For the text-containing cell, return its midpoint in [X, Y] coordinate format. 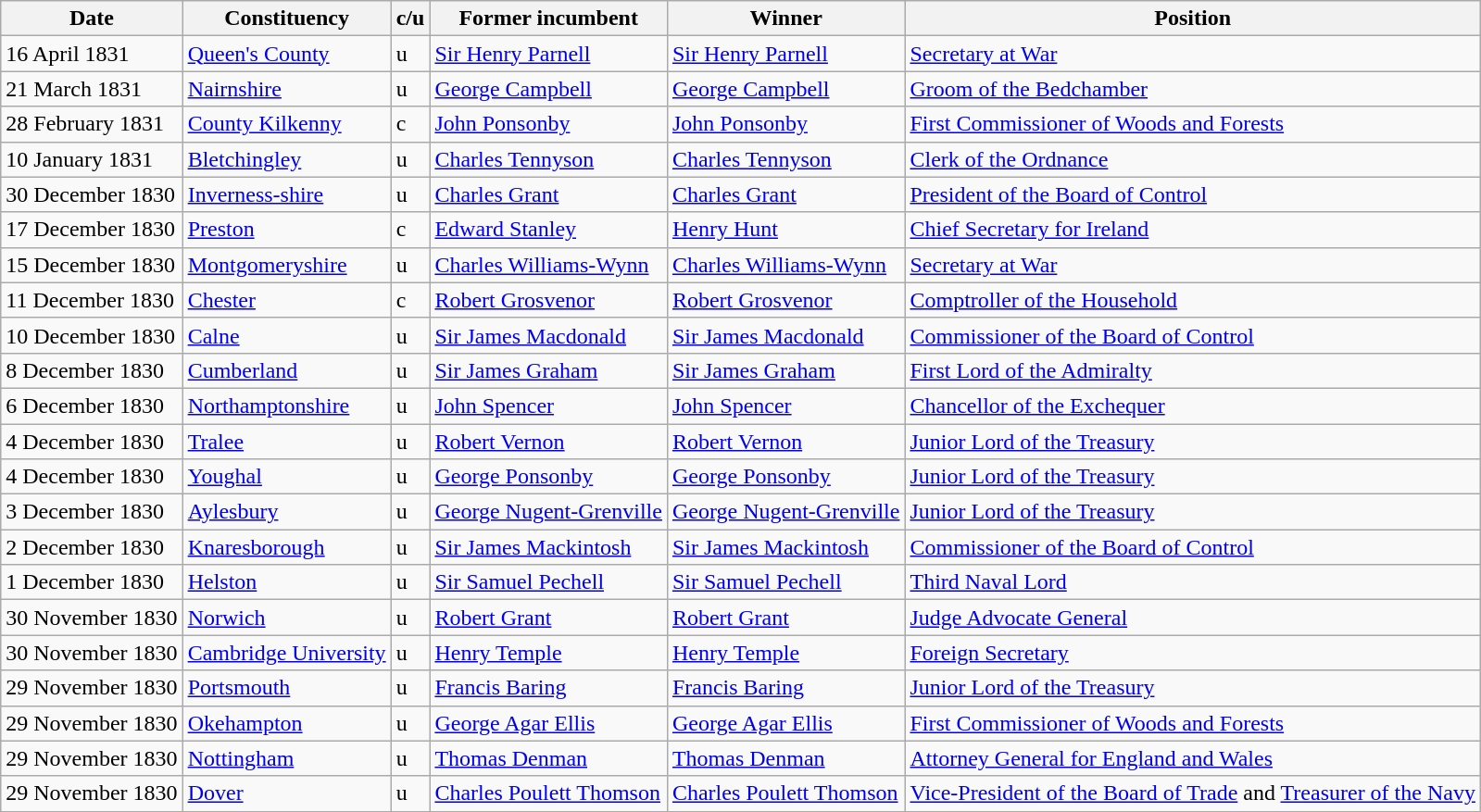
Knaresborough [287, 547]
16 April 1831 [92, 54]
Youghal [287, 477]
Aylesbury [287, 512]
Constituency [287, 19]
Nairnshire [287, 89]
Judge Advocate General [1193, 618]
Cumberland [287, 370]
Chester [287, 300]
Cambridge University [287, 653]
c/u [410, 19]
Clerk of the Ordnance [1193, 159]
Norwich [287, 618]
6 December 1830 [92, 406]
Montgomeryshire [287, 265]
21 March 1831 [92, 89]
Vice-President of the Board of Trade and Treasurer of the Navy [1193, 793]
30 December 1830 [92, 194]
Portsmouth [287, 688]
Nottingham [287, 758]
Groom of the Bedchamber [1193, 89]
10 January 1831 [92, 159]
1 December 1830 [92, 582]
Third Naval Lord [1193, 582]
Tralee [287, 442]
President of the Board of Control [1193, 194]
Comptroller of the Household [1193, 300]
Chief Secretary for Ireland [1193, 230]
Position [1193, 19]
Henry Hunt [785, 230]
8 December 1830 [92, 370]
Bletchingley [287, 159]
Calne [287, 335]
2 December 1830 [92, 547]
Inverness-shire [287, 194]
Winner [785, 19]
Date [92, 19]
Attorney General for England and Wales [1193, 758]
Chancellor of the Exchequer [1193, 406]
15 December 1830 [92, 265]
Dover [287, 793]
11 December 1830 [92, 300]
Edward Stanley [548, 230]
Okehampton [287, 723]
17 December 1830 [92, 230]
3 December 1830 [92, 512]
Foreign Secretary [1193, 653]
10 December 1830 [92, 335]
County Kilkenny [287, 124]
First Lord of the Admiralty [1193, 370]
Helston [287, 582]
Former incumbent [548, 19]
Queen's County [287, 54]
Preston [287, 230]
Northamptonshire [287, 406]
28 February 1831 [92, 124]
